For the text-containing cell, return its midpoint in (X, Y) coordinate format. 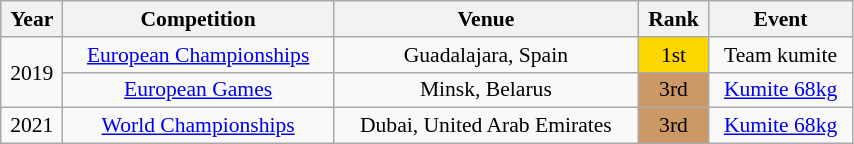
European Games (198, 90)
2019 (32, 72)
Rank (673, 19)
2021 (32, 126)
Event (781, 19)
European Championships (198, 55)
Venue (486, 19)
World Championships (198, 126)
Minsk, Belarus (486, 90)
Year (32, 19)
Competition (198, 19)
Team kumite (781, 55)
1st (673, 55)
Guadalajara, Spain (486, 55)
Dubai, United Arab Emirates (486, 126)
